Locate the cell with the specified text and output its (x, y) center coordinate. 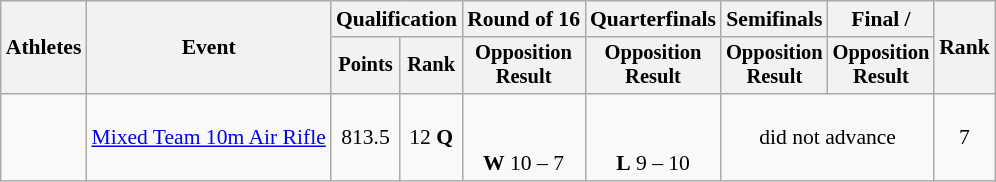
7 (964, 138)
Mixed Team 10m Air Rifle (208, 138)
Semifinals (774, 19)
Points (366, 66)
did not advance (828, 138)
Round of 16 (524, 19)
Athletes (44, 48)
Quarterfinals (653, 19)
Event (208, 48)
12 Q (431, 138)
813.5 (366, 138)
W 10 – 7 (524, 138)
Qualification (396, 19)
L 9 – 10 (653, 138)
Final / (882, 19)
